Provide the (x, y) coordinate of the cell's center where the given text is located.  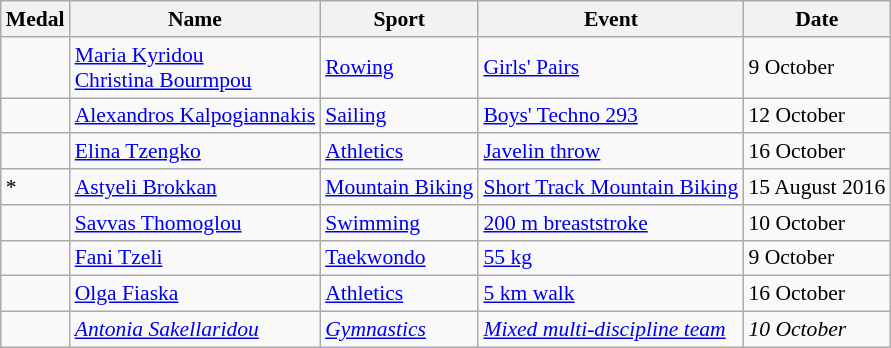
Rowing (399, 68)
Fani Tzeli (196, 258)
Astyeli Brokkan (196, 187)
15 August 2016 (816, 187)
Savvas Thomoglou (196, 223)
Short Track Mountain Biking (610, 187)
55 kg (610, 258)
* (36, 187)
Medal (36, 19)
Event (610, 19)
Name (196, 19)
Gymnastics (399, 330)
Boys' Techno 293 (610, 116)
Javelin throw (610, 152)
Girls' Pairs (610, 68)
Elina Tzengko (196, 152)
Mixed multi-discipline team (610, 330)
5 km walk (610, 294)
Maria KyridouChristina Bourmpou (196, 68)
Date (816, 19)
Antonia Sakellaridou (196, 330)
Sailing (399, 116)
Sport (399, 19)
Swimming (399, 223)
Mountain Biking (399, 187)
12 October (816, 116)
200 m breaststroke (610, 223)
Alexandros Kalpogiannakis (196, 116)
Olga Fiaska (196, 294)
Taekwondo (399, 258)
